Search for the cell housing the specified text and yield its (x, y) center coordinate. 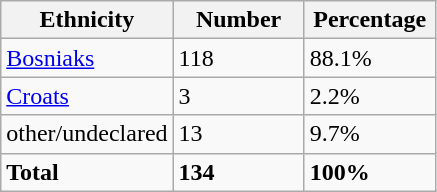
Croats (87, 96)
Number (238, 20)
9.7% (370, 134)
13 (238, 134)
2.2% (370, 96)
Bosniaks (87, 58)
88.1% (370, 58)
other/undeclared (87, 134)
100% (370, 172)
134 (238, 172)
Total (87, 172)
Ethnicity (87, 20)
Percentage (370, 20)
3 (238, 96)
118 (238, 58)
